Return the (x, y) coordinate for the center point of the cell that contains the specified text.  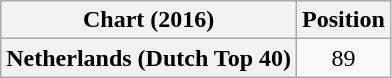
Position (344, 20)
Netherlands (Dutch Top 40) (149, 58)
89 (344, 58)
Chart (2016) (149, 20)
